From the cell containing the given text, extract its center point as [X, Y] coordinate. 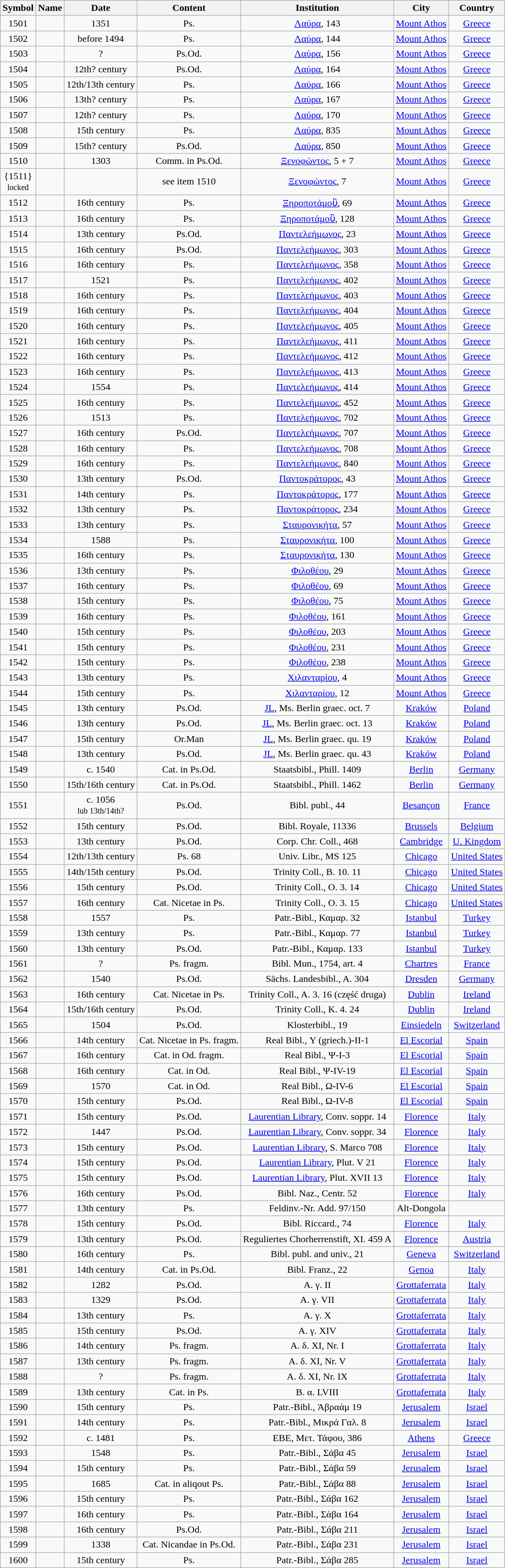
1546 [18, 724]
Trinity Coll., B. 10. 11 [317, 872]
Bibl. Naz., Centr. 52 [317, 1193]
1510 [18, 161]
1550 [18, 785]
Cat. Nicandae in Ps.Od. [189, 1545]
1567 [18, 1055]
1517 [18, 280]
Or.Man [189, 739]
Patr.-Bibl., Σάβα 45 [317, 1453]
Φιλοθέου, 231 [317, 647]
Χιλανταρίου, 12 [317, 693]
1515 [18, 249]
1329 [100, 1300]
1555 [18, 872]
1582 [18, 1285]
1584 [18, 1315]
1564 [18, 1010]
1590 [18, 1407]
1559 [18, 933]
Cat. in Ps. [189, 1392]
Παντοκράτορος, 177 [317, 494]
Laurentian Library, S. Marco 708 [317, 1147]
1542 [18, 662]
1577 [18, 1208]
Παντελεήμωνος, 23 [317, 234]
1574 [18, 1162]
Ξενοφώντος, 5 + 7 [317, 161]
Patr.-Bibl., Καμαρ. 32 [317, 918]
Patr.-Bibl., Μικρά Γαλ. 8 [317, 1422]
before 1494 [100, 39]
Real Bibl., Ψ-I-3 [317, 1055]
Παντοκράτορος, 234 [317, 509]
Λαύρα, 156 [317, 54]
1541 [18, 647]
1560 [18, 949]
1580 [18, 1254]
Φιλοθέου, 75 [317, 601]
Bibl. Riccard., 74 [317, 1224]
1578 [18, 1224]
Comm. in Ps.Od. [189, 161]
1538 [18, 601]
1598 [18, 1529]
Bibl. Royale, 11336 [317, 826]
Laurentian Library, Conv. soppr. 34 [317, 1132]
1520 [18, 326]
Patr.-Bibl., Άβραάμ 19 [317, 1407]
Reguliertes Chorherrenstift, XI. 459 A [317, 1239]
1338 [100, 1545]
Λαύρα, 170 [317, 115]
Brussels [421, 826]
Φιλοθέου, 203 [317, 632]
Φιλοθέου, 238 [317, 662]
Patr.-Bibl., Καμαρ. 77 [317, 933]
Παντελεήμωνος, 702 [317, 417]
Geneva [421, 1254]
1531 [18, 494]
Trinity Coll., O. 3. 15 [317, 902]
1575 [18, 1178]
Real Bibl., Ψ-IV-19 [317, 1071]
Σταυρονικήτα, 130 [317, 555]
Λαύρα, 850 [317, 145]
15th? century [100, 145]
1530 [18, 479]
Laurentian Library, Conv. soppr. 14 [317, 1116]
1553 [18, 841]
Bibl. Mun., 1754, art. 4 [317, 964]
Παντελεήμωνος, 402 [317, 280]
City [421, 8]
Παντελεήμωνος, 405 [317, 326]
Institution [317, 8]
1568 [18, 1071]
1514 [18, 234]
1512 [18, 202]
Παντοκράτορος, 43 [317, 479]
Staatsbibl., Phill. 1409 [317, 769]
EBE, Μετ. Τάφου, 386 [317, 1438]
1595 [18, 1484]
13th? century [100, 100]
c. 1540 [100, 769]
1518 [18, 295]
Παντελεήμωνος, 707 [317, 433]
1586 [18, 1346]
Belgium [477, 826]
1544 [18, 693]
Univ. Libr., MS 125 [317, 857]
1563 [18, 994]
c. 1056lub 13th/14th? [100, 805]
1543 [18, 677]
Corp. Chr. Coll., 468 [317, 841]
1539 [18, 616]
1528 [18, 448]
Λαύρα, 144 [317, 39]
{1511}locked [18, 182]
1545 [18, 708]
1549 [18, 769]
Patr.-Bibl., Σάβα 59 [317, 1468]
1573 [18, 1147]
Patr.-Bibl., Σάβα 211 [317, 1529]
1516 [18, 265]
Cat. in aliqout Ps. [189, 1484]
Λαύρα, 166 [317, 84]
JL, Ms. Berlin graec. oct. 7 [317, 708]
Ξενοφώντος, 7 [317, 182]
Patr.-Bibl., Καμαρ. 133 [317, 949]
1525 [18, 402]
Laurentian Library, Plut. XVII 13 [317, 1178]
Laurentian Library, Plut. V 21 [317, 1162]
JL, Ms. Berlin graec. qu. 19 [317, 739]
Παντελεήμωνος, 358 [317, 265]
1561 [18, 964]
Patr.-Bibl., Σάβα 285 [317, 1560]
1532 [18, 509]
1508 [18, 130]
Trinity Coll., O. 3. 14 [317, 887]
1587 [18, 1361]
1594 [18, 1468]
Σταυρονικήτα, 100 [317, 540]
1589 [18, 1392]
Patr.-Bibl., Σάβα 164 [317, 1514]
1506 [18, 100]
Trinity Coll., A. 3. 16 (część druga) [317, 994]
1537 [18, 586]
1569 [18, 1086]
Ξηροποτάμοὒ, 69 [317, 202]
Λαύρα, 143 [317, 23]
1509 [18, 145]
Cambridge [421, 841]
1572 [18, 1132]
A. δ. XI, Nr. V [317, 1361]
Φιλοθέου, 161 [317, 616]
Παντελεήμωνος, 411 [317, 341]
1527 [18, 433]
1533 [18, 525]
Bibl. publ. and univ., 21 [317, 1254]
1576 [18, 1193]
1599 [18, 1545]
1685 [100, 1484]
1571 [18, 1116]
1591 [18, 1422]
1536 [18, 570]
Besançon [421, 805]
Bibl. Franz., 22 [317, 1270]
1566 [18, 1040]
Trinity Coll., K. 4. 24 [317, 1010]
Patr.-Bibl., Σάβα 231 [317, 1545]
Austria [477, 1239]
1581 [18, 1270]
Symbol [18, 8]
1523 [18, 372]
1552 [18, 826]
A. γ. II [317, 1285]
Date [100, 8]
1522 [18, 356]
A. γ. X [317, 1315]
Λαύρα, 164 [317, 69]
1556 [18, 887]
Σταυρονικήτα, 57 [317, 525]
1551 [18, 805]
B. α. LVIII [317, 1392]
1282 [100, 1285]
Patr.-Bibl., Σάβα 88 [317, 1484]
1351 [100, 23]
Name [50, 8]
Παντελεήμωνος, 403 [317, 295]
1501 [18, 23]
Real Bibl., Υ (griech.)-II-1 [317, 1040]
Παντελεήμωνος, 413 [317, 372]
1534 [18, 540]
U. Kingdom [477, 841]
1579 [18, 1239]
1562 [18, 979]
Athens [421, 1438]
A. γ. XIV [317, 1331]
Παντελεήμωνος, 840 [317, 464]
Παντελεήμωνος, 708 [317, 448]
Alt-Dongola [421, 1208]
14th/15th century [100, 872]
Patr.-Bibl., Σάβα 162 [317, 1499]
Staatsbibl., Phill. 1462 [317, 785]
Λαύρα, 167 [317, 100]
1597 [18, 1514]
Country [477, 8]
Ξηροποτάμοὒ, 128 [317, 219]
Παντελεήμωνος, 404 [317, 311]
Feldinv.-Nr. Add. 97/150 [317, 1208]
A. δ. XI, Nr. I [317, 1346]
Sächs. Landesbibl., A. 304 [317, 979]
Cat. Nicetae in Ps. fragm. [189, 1040]
JL, Ms. Berlin graec. qu. 43 [317, 754]
Φιλοθέου, 69 [317, 586]
1585 [18, 1331]
1547 [18, 739]
Einsiedeln [421, 1025]
1583 [18, 1300]
JL, Ms. Berlin graec. oct. 13 [317, 724]
Ps. 68 [189, 857]
Χιλανταρίου, 4 [317, 677]
1303 [100, 161]
Λαύρα, 835 [317, 130]
1502 [18, 39]
1519 [18, 311]
Real Bibl., Ω-IV-8 [317, 1101]
1565 [18, 1025]
1526 [18, 417]
Cat. in Od. fragm. [189, 1055]
Παντελεήμωνος, 303 [317, 249]
1558 [18, 918]
Genoa [421, 1270]
1447 [100, 1132]
see item 1510 [189, 182]
1600 [18, 1560]
Chartres [421, 964]
Klosterbibl., 19 [317, 1025]
c. 1481 [100, 1438]
1592 [18, 1438]
Παντελεήμωνος, 414 [317, 387]
1524 [18, 387]
A. γ. VII [317, 1300]
Content [189, 8]
Φιλοθέου, 29 [317, 570]
1535 [18, 555]
1593 [18, 1453]
Παντελεήμωνος, 412 [317, 356]
1529 [18, 464]
1503 [18, 54]
Παντελεήμωνος, 452 [317, 402]
1596 [18, 1499]
A. δ. XI, Nr. IX [317, 1376]
1507 [18, 115]
1505 [18, 84]
Real Bibl., Ω-IV-6 [317, 1086]
Dresden [421, 979]
Bibl. publ., 44 [317, 805]
